Identify which cell holds the provided text, then report its [X, Y] central coordinate. 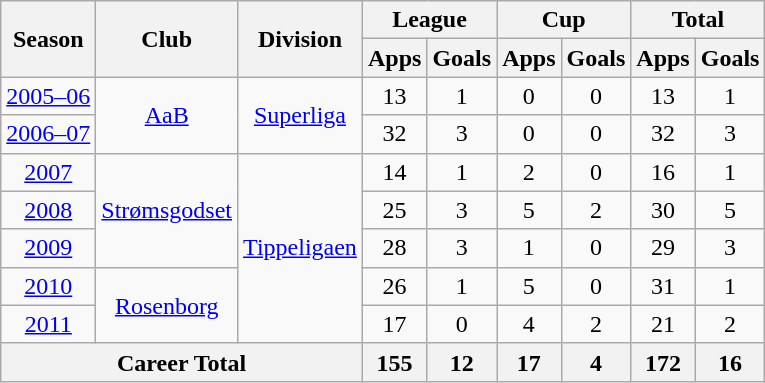
AaB [167, 115]
28 [394, 248]
Division [300, 39]
172 [663, 362]
Total [698, 20]
Season [48, 39]
2005–06 [48, 96]
31 [663, 286]
21 [663, 324]
Cup [564, 20]
Superliga [300, 115]
2011 [48, 324]
30 [663, 210]
League [429, 20]
2007 [48, 172]
Club [167, 39]
2008 [48, 210]
2009 [48, 248]
2006–07 [48, 134]
25 [394, 210]
14 [394, 172]
Rosenborg [167, 305]
2010 [48, 286]
Tippeligaen [300, 248]
155 [394, 362]
Career Total [182, 362]
29 [663, 248]
26 [394, 286]
12 [462, 362]
Strømsgodset [167, 210]
